Provide the [X, Y] coordinate of the cell's center where the given text is located.  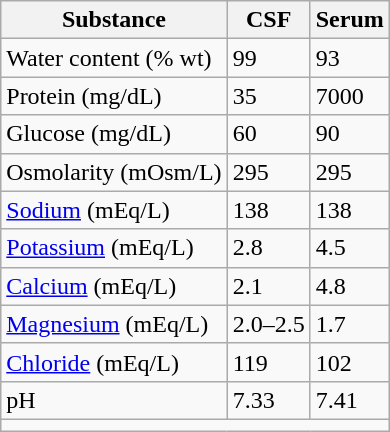
Serum [350, 20]
Substance [114, 20]
7.33 [268, 400]
Calcium (mEq/L) [114, 286]
2.0–2.5 [268, 324]
7000 [350, 96]
7.41 [350, 400]
2.1 [268, 286]
93 [350, 58]
Magnesium (mEq/L) [114, 324]
Chloride (mEq/L) [114, 362]
102 [350, 362]
Water content (% wt) [114, 58]
Sodium (mEq/L) [114, 210]
2.8 [268, 248]
35 [268, 96]
pH [114, 400]
4.5 [350, 248]
60 [268, 134]
4.8 [350, 286]
119 [268, 362]
Osmolarity (mOsm/L) [114, 172]
Potassium (mEq/L) [114, 248]
90 [350, 134]
1.7 [350, 324]
Glucose (mg/dL) [114, 134]
Protein (mg/dL) [114, 96]
CSF [268, 20]
99 [268, 58]
